Scan for the cell matching the given text and deliver its (x, y) coordinate at center. 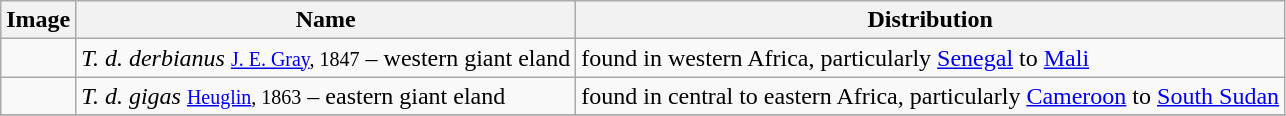
Distribution (930, 20)
found in western Africa, particularly Senegal to Mali (930, 58)
Image (38, 20)
T. d. derbianus J. E. Gray, 1847 – western giant eland (326, 58)
Name (326, 20)
found in central to eastern Africa, particularly Cameroon to South Sudan (930, 96)
T. d. gigas Heuglin, 1863 – eastern giant eland (326, 96)
